From the cell containing the given text, extract its center point as [X, Y] coordinate. 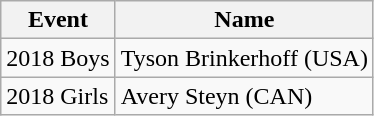
2018 Boys [58, 58]
Event [58, 20]
2018 Girls [58, 96]
Name [244, 20]
Tyson Brinkerhoff (USA) [244, 58]
Avery Steyn (CAN) [244, 96]
